Identify which cell holds the provided text, then report its (X, Y) central coordinate. 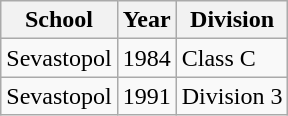
1984 (146, 58)
School (59, 20)
Division 3 (232, 96)
Year (146, 20)
Division (232, 20)
Class C (232, 58)
1991 (146, 96)
